From the cell containing the given text, extract its center point as (x, y) coordinate. 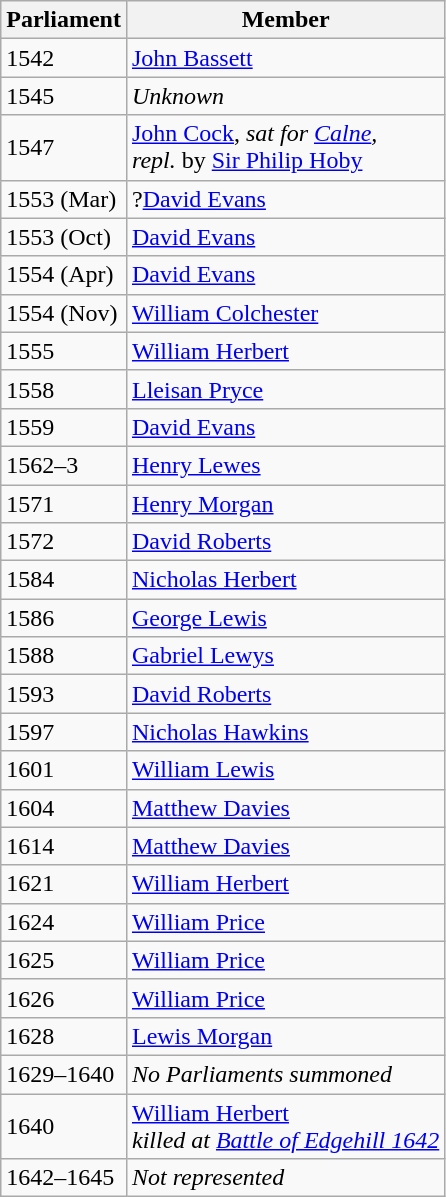
No Parliaments summoned (285, 1074)
1625 (64, 960)
1614 (64, 846)
1584 (64, 580)
1628 (64, 1036)
1593 (64, 694)
Parliament (64, 20)
1597 (64, 732)
1559 (64, 427)
1572 (64, 542)
1629–1640 (64, 1074)
William Herbert killed at Battle of Edgehill 1642 (285, 1126)
1588 (64, 656)
1624 (64, 922)
Nicholas Herbert (285, 580)
1586 (64, 618)
William Colchester (285, 313)
1621 (64, 884)
Unknown (285, 96)
1554 (Nov) (64, 313)
1545 (64, 96)
1558 (64, 389)
Member (285, 20)
1601 (64, 770)
Nicholas Hawkins (285, 732)
1547 (64, 148)
Lewis Morgan (285, 1036)
Henry Lewes (285, 465)
1542 (64, 58)
Henry Morgan (285, 503)
1571 (64, 503)
1604 (64, 808)
1555 (64, 351)
John Cock, sat for Calne, repl. by Sir Philip Hoby (285, 148)
Lleisan Pryce (285, 389)
Gabriel Lewys (285, 656)
1554 (Apr) (64, 275)
?David Evans (285, 199)
William Lewis (285, 770)
Not represented (285, 1178)
1640 (64, 1126)
1562–3 (64, 465)
1553 (Oct) (64, 237)
1553 (Mar) (64, 199)
John Bassett (285, 58)
1626 (64, 998)
1642–1645 (64, 1178)
George Lewis (285, 618)
